Locate the cell with the specified text and output its (X, Y) center coordinate. 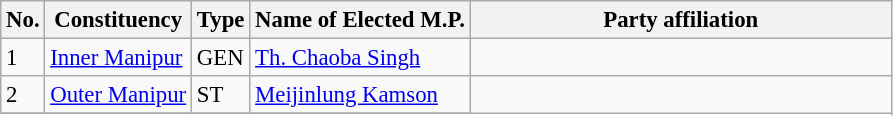
ST (221, 95)
Inner Manipur (118, 58)
No. (23, 20)
GEN (221, 58)
2 (23, 95)
Meijinlung Kamson (360, 95)
1 (23, 58)
Th. Chaoba Singh (360, 58)
Constituency (118, 20)
Party affiliation (680, 20)
Name of Elected M.P. (360, 20)
Type (221, 20)
Outer Manipur (118, 95)
